Extract the [x, y] coordinate from the center of the cell holding the provided text.  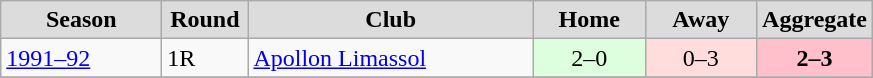
Season [82, 20]
Away [701, 20]
0–3 [701, 58]
Apollon Limassol [391, 58]
1R [205, 58]
Club [391, 20]
Home [589, 20]
Round [205, 20]
2–3 [815, 58]
Aggregate [815, 20]
2–0 [589, 58]
1991–92 [82, 58]
